Locate the cell with the specified text and output its [x, y] center coordinate. 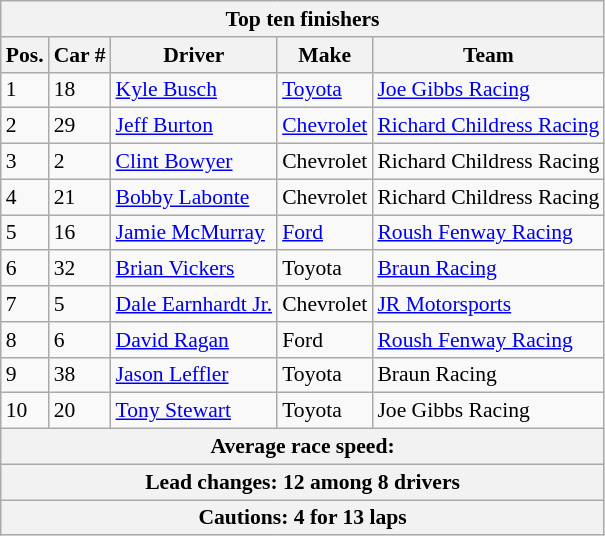
4 [25, 197]
JR Motorsports [488, 304]
32 [80, 269]
10 [25, 411]
Average race speed: [303, 447]
Jason Leffler [194, 375]
9 [25, 375]
21 [80, 197]
16 [80, 233]
18 [80, 90]
Clint Bowyer [194, 162]
Tony Stewart [194, 411]
Brian Vickers [194, 269]
8 [25, 340]
Top ten finishers [303, 19]
7 [25, 304]
Jeff Burton [194, 126]
3 [25, 162]
1 [25, 90]
Jamie McMurray [194, 233]
Make [324, 55]
20 [80, 411]
Pos. [25, 55]
Lead changes: 12 among 8 drivers [303, 482]
Kyle Busch [194, 90]
38 [80, 375]
Car # [80, 55]
Driver [194, 55]
29 [80, 126]
David Ragan [194, 340]
Dale Earnhardt Jr. [194, 304]
Cautions: 4 for 13 laps [303, 518]
Bobby Labonte [194, 197]
Team [488, 55]
